Search for the cell housing the specified text and yield its (x, y) center coordinate. 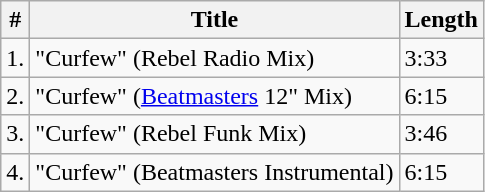
3:33 (441, 58)
"Curfew" (Rebel Radio Mix) (214, 58)
Length (441, 20)
# (16, 20)
Title (214, 20)
4. (16, 172)
"Curfew" (Beatmasters Instrumental) (214, 172)
2. (16, 96)
3. (16, 134)
3:46 (441, 134)
1. (16, 58)
"Curfew" (Rebel Funk Mix) (214, 134)
"Curfew" (Beatmasters 12" Mix) (214, 96)
